Pinpoint the cell where the given text exists, returning its [X, Y] midpoint coordinate. 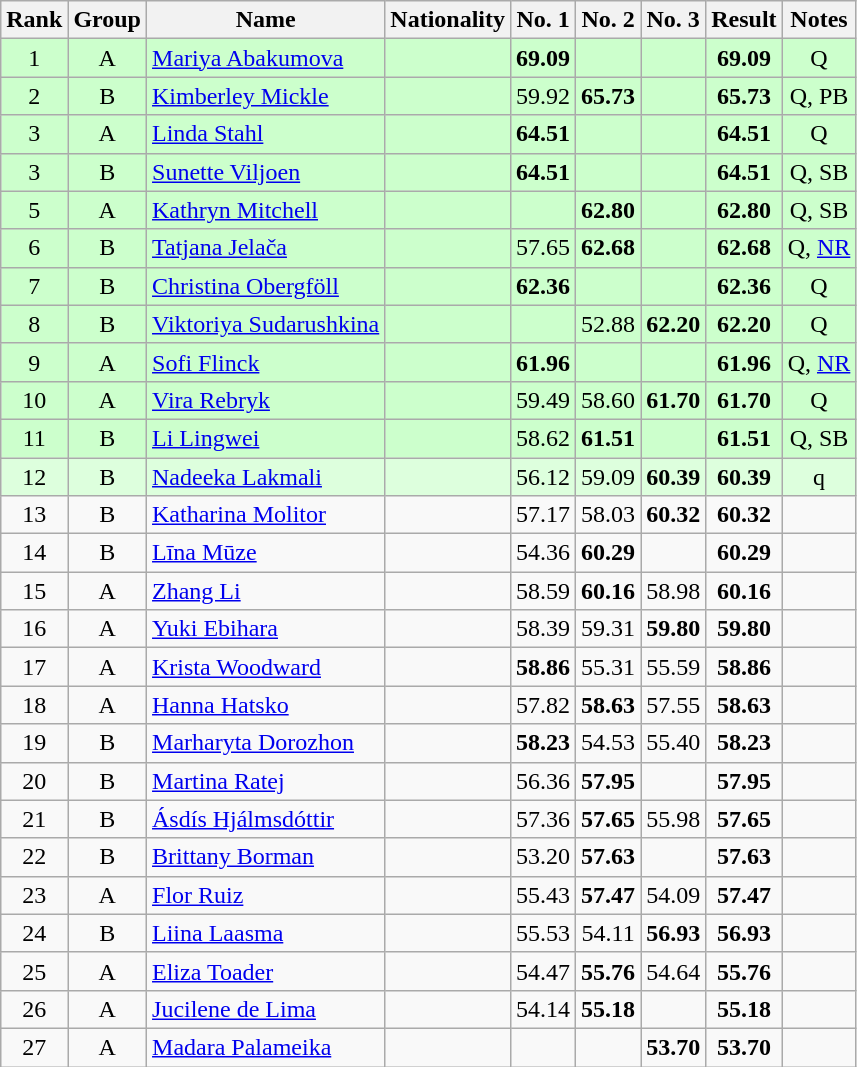
59.92 [544, 96]
16 [34, 629]
55.43 [544, 895]
57.55 [674, 705]
56.36 [544, 781]
Linda Stahl [266, 134]
Marharyta Dorozhon [266, 743]
Viktoriya Sudarushkina [266, 324]
Ásdís Hjálmsdóttir [266, 819]
18 [34, 705]
57.82 [544, 705]
Krista Woodward [266, 667]
24 [34, 933]
12 [34, 477]
58.59 [544, 591]
52.88 [608, 324]
Nationality [448, 20]
Kathryn Mitchell [266, 210]
23 [34, 895]
Result [744, 20]
58.39 [544, 629]
58.60 [608, 400]
56.12 [544, 477]
6 [34, 248]
Hanna Hatsko [266, 705]
21 [34, 819]
57.36 [544, 819]
Sunette Viljoen [266, 172]
Katharina Molitor [266, 515]
Martina Ratej [266, 781]
59.09 [608, 477]
58.62 [544, 438]
Eliza Toader [266, 971]
Christina Obergföll [266, 286]
25 [34, 971]
Nadeeka Lakmali [266, 477]
No. 3 [674, 20]
15 [34, 591]
2 [34, 96]
Tatjana Jelača [266, 248]
55.31 [608, 667]
17 [34, 667]
Li Lingwei [266, 438]
Group [108, 20]
Rank [34, 20]
q [819, 477]
54.14 [544, 1009]
Flor Ruiz [266, 895]
Jucilene de Lima [266, 1009]
Zhang Li [266, 591]
Sofi Flinck [266, 362]
Līna Mūze [266, 553]
Vira Rebryk [266, 400]
53.20 [544, 857]
26 [34, 1009]
1 [34, 58]
Mariya Abakumova [266, 58]
11 [34, 438]
5 [34, 210]
55.98 [674, 819]
20 [34, 781]
Notes [819, 20]
13 [34, 515]
54.47 [544, 971]
Name [266, 20]
Brittany Borman [266, 857]
55.53 [544, 933]
54.09 [674, 895]
54.11 [608, 933]
8 [34, 324]
58.03 [608, 515]
59.31 [608, 629]
No. 1 [544, 20]
55.59 [674, 667]
54.53 [608, 743]
Yuki Ebihara [266, 629]
55.40 [674, 743]
Q, PB [819, 96]
19 [34, 743]
7 [34, 286]
Kimberley Mickle [266, 96]
No. 2 [608, 20]
22 [34, 857]
27 [34, 1047]
Liina Laasma [266, 933]
54.64 [674, 971]
14 [34, 553]
9 [34, 362]
58.98 [674, 591]
57.17 [544, 515]
54.36 [544, 553]
Madara Palameika [266, 1047]
10 [34, 400]
59.49 [544, 400]
